Find where the given text appears and provide that cell's center as (X, Y) coordinate. 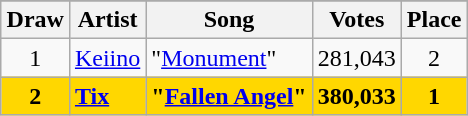
Song (229, 20)
Place (434, 20)
Tix (107, 96)
Artist (107, 20)
Keiino (107, 58)
"Fallen Angel" (229, 96)
380,033 (356, 96)
281,043 (356, 58)
"Monument" (229, 58)
Votes (356, 20)
Draw (35, 20)
